Locate the cell with the specified text and output its [x, y] center coordinate. 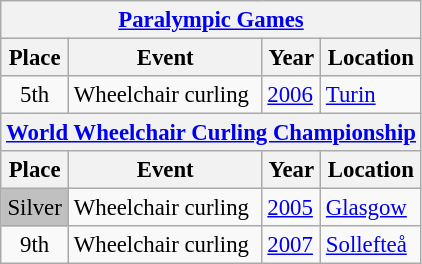
9th [35, 245]
5th [35, 95]
World Wheelchair Curling Championship [212, 133]
Paralympic Games [212, 20]
Glasgow [372, 208]
Silver [35, 208]
2007 [291, 245]
Turin [372, 95]
Sollefteå [372, 245]
2006 [291, 95]
2005 [291, 208]
